Return the [x, y] coordinate for the center point of the cell that contains the specified text.  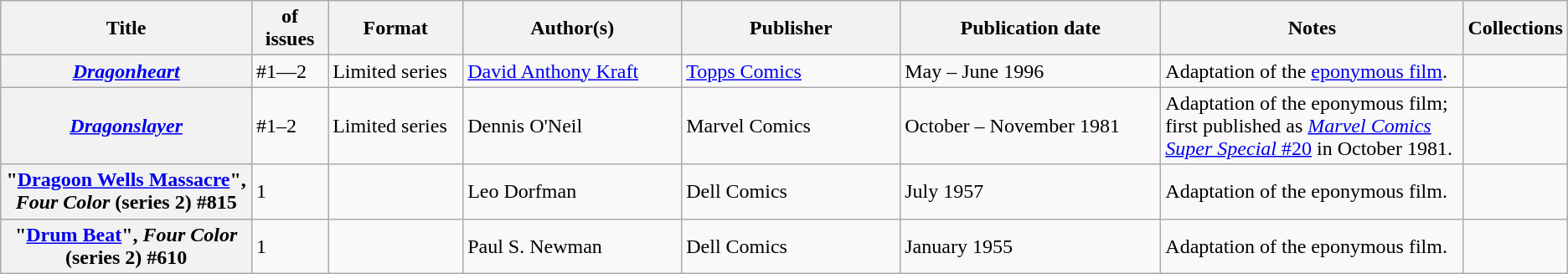
May – June 1996 [1030, 71]
Marvel Comics [791, 126]
Dragonslayer [126, 126]
Adaptation of the eponymous film; first published as Marvel Comics Super Special #20 in October 1981. [1312, 126]
Notes [1312, 28]
"Dragoon Wells Massacre", Four Color (series 2) #815 [126, 191]
Format [395, 28]
Author(s) [573, 28]
October – November 1981 [1030, 126]
Collections [1515, 28]
#1—2 [290, 71]
of issues [290, 28]
Leo Dorfman [573, 191]
July 1957 [1030, 191]
Dragonheart [126, 71]
David Anthony Kraft [573, 71]
Paul S. Newman [573, 246]
#1–2 [290, 126]
Dennis O'Neil [573, 126]
Publication date [1030, 28]
Topps Comics [791, 71]
Title [126, 28]
January 1955 [1030, 246]
"Drum Beat", Four Color (series 2) #610 [126, 246]
Publisher [791, 28]
